Return (x, y) of the center of cell containing provided text 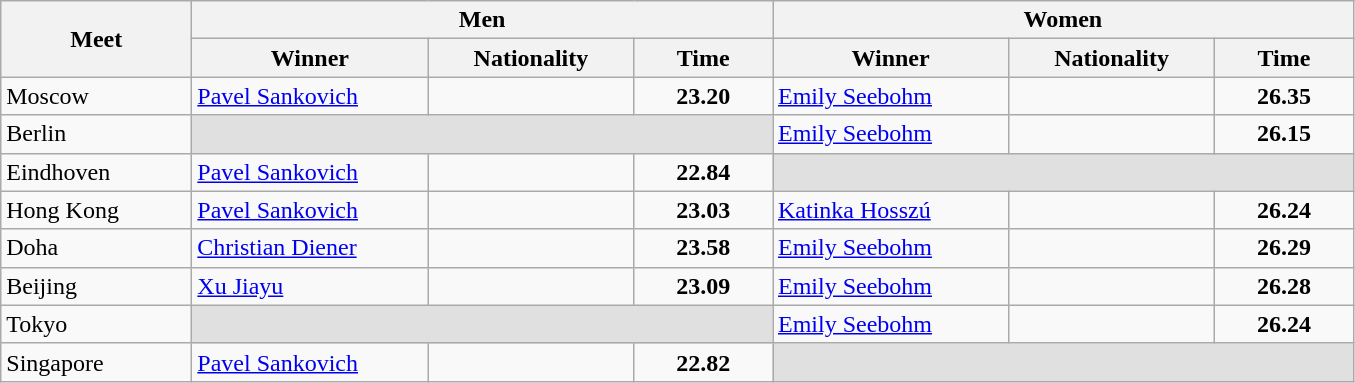
Eindhoven (96, 172)
26.15 (1284, 134)
26.35 (1284, 96)
23.58 (704, 248)
Women (1062, 20)
23.20 (704, 96)
Moscow (96, 96)
Xu Jiayu (310, 286)
Berlin (96, 134)
23.03 (704, 210)
Katinka Hosszú (890, 210)
Hong Kong (96, 210)
Doha (96, 248)
26.29 (1284, 248)
22.82 (704, 362)
Meet (96, 39)
Christian Diener (310, 248)
Men (482, 20)
Beijing (96, 286)
Singapore (96, 362)
22.84 (704, 172)
23.09 (704, 286)
Tokyo (96, 324)
26.28 (1284, 286)
